Locate the cell with the specified text and output its [x, y] center coordinate. 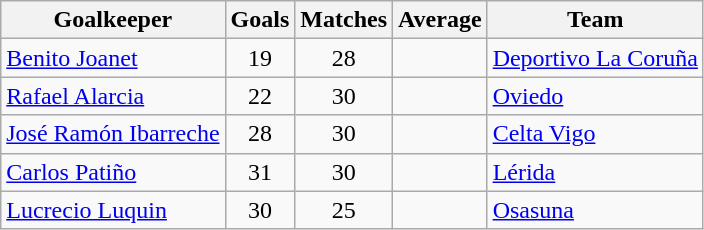
19 [260, 58]
Lucrecio Luquin [113, 210]
Goals [260, 20]
Osasuna [595, 210]
22 [260, 96]
Oviedo [595, 96]
Carlos Patiño [113, 172]
Benito Joanet [113, 58]
31 [260, 172]
Team [595, 20]
25 [344, 210]
Average [440, 20]
Deportivo La Coruña [595, 58]
José Ramón Ibarreche [113, 134]
Lérida [595, 172]
Goalkeeper [113, 20]
Rafael Alarcia [113, 96]
Matches [344, 20]
Celta Vigo [595, 134]
